Output the (X, Y) coordinate of the center of the cell containing the given text.  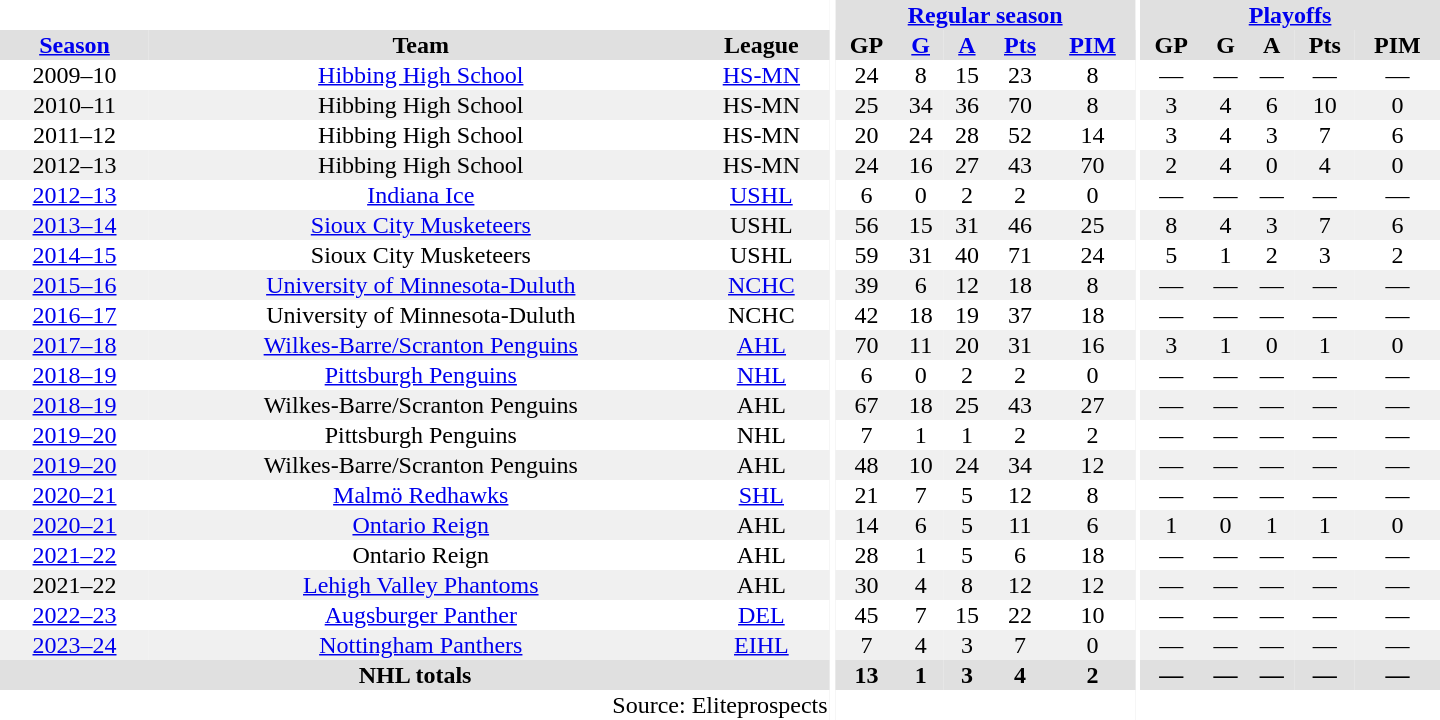
2015–16 (74, 285)
23 (1020, 75)
Source: Eliteprospects (720, 705)
36 (967, 105)
22 (1020, 615)
2014–15 (74, 255)
2023–24 (74, 645)
2010–11 (74, 105)
NHL totals (415, 675)
46 (1020, 225)
19 (967, 315)
2017–18 (74, 345)
DEL (762, 615)
42 (866, 315)
71 (1020, 255)
13 (866, 675)
SHL (762, 495)
Regular season (985, 15)
39 (866, 285)
2022–23 (74, 615)
Lehigh Valley Phantoms (421, 585)
45 (866, 615)
40 (967, 255)
Playoffs (1290, 15)
59 (866, 255)
Nottingham Panthers (421, 645)
Season (74, 45)
67 (866, 405)
52 (1020, 135)
2009–10 (74, 75)
2016–17 (74, 315)
21 (866, 495)
56 (866, 225)
Indiana Ice (421, 195)
37 (1020, 315)
30 (866, 585)
EIHL (762, 645)
League (762, 45)
Team (421, 45)
Malmö Redhawks (421, 495)
48 (866, 465)
2013–14 (74, 225)
2011–12 (74, 135)
Augsburger Panther (421, 615)
